Determine the (x, y) coordinate at the center of the cell enclosing the given text.  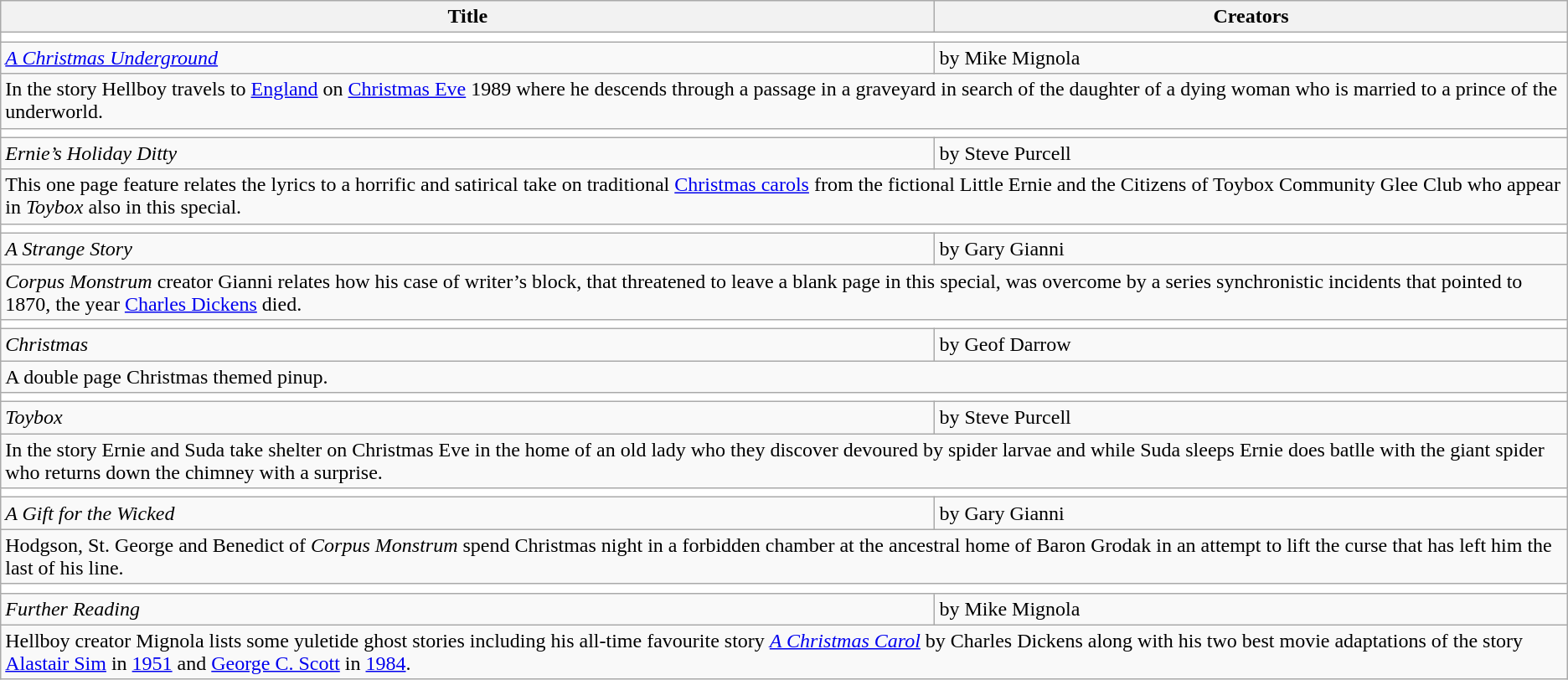
Ernie’s Holiday Ditty (467, 153)
by Geof Darrow (1251, 344)
A Christmas Underground (467, 58)
Toybox (467, 418)
Further Reading (467, 609)
Christmas (467, 344)
Title (467, 17)
A Gift for the Wicked (467, 513)
A Strange Story (467, 249)
Creators (1251, 17)
A double page Christmas themed pinup. (784, 376)
